Output the [X, Y] coordinate of the center of the cell containing the given text.  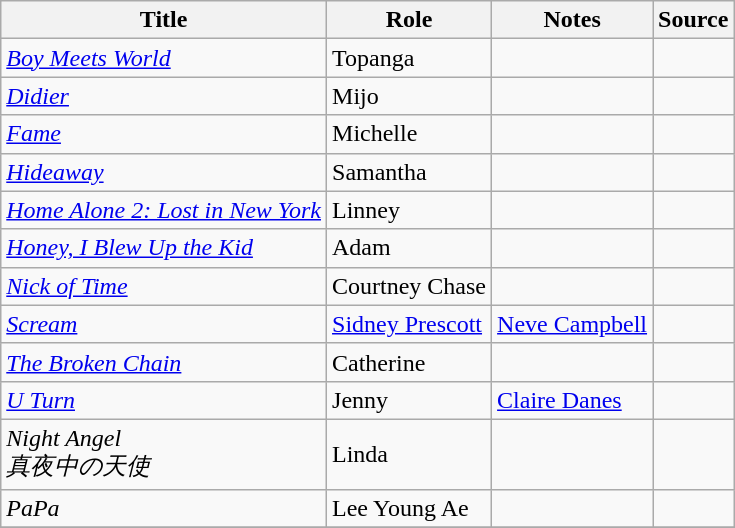
Notes [572, 20]
Fame [164, 134]
Jenny [410, 400]
Boy Meets World [164, 58]
Night Angel真夜中の天使 [164, 454]
Nick of Time [164, 286]
Scream [164, 324]
Neve Campbell [572, 324]
Linda [410, 454]
Michelle [410, 134]
Samantha [410, 172]
Courtney Chase [410, 286]
PaPa [164, 508]
Sidney Prescott [410, 324]
Adam [410, 248]
Claire Danes [572, 400]
Linney [410, 210]
Title [164, 20]
Didier [164, 96]
Home Alone 2: Lost in New York [164, 210]
Lee Young Ae [410, 508]
Mijo [410, 96]
Topanga [410, 58]
Honey, I Blew Up the Kid [164, 248]
Catherine [410, 362]
The Broken Chain [164, 362]
Hideaway [164, 172]
Role [410, 20]
U Turn [164, 400]
Source [694, 20]
